Search for the cell housing the specified text and yield its (X, Y) center coordinate. 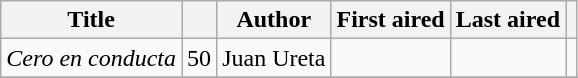
Last aired (508, 20)
50 (200, 58)
Author (274, 20)
Juan Ureta (274, 58)
First aired (390, 20)
Title (92, 20)
Cero en conducta (92, 58)
